Output the (x, y) coordinate of the center of the cell containing the given text.  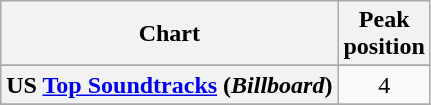
US Top Soundtracks (Billboard) (170, 85)
Peak position (384, 34)
Chart (170, 34)
4 (384, 85)
